Identify which cell holds the provided text, then report its [x, y] central coordinate. 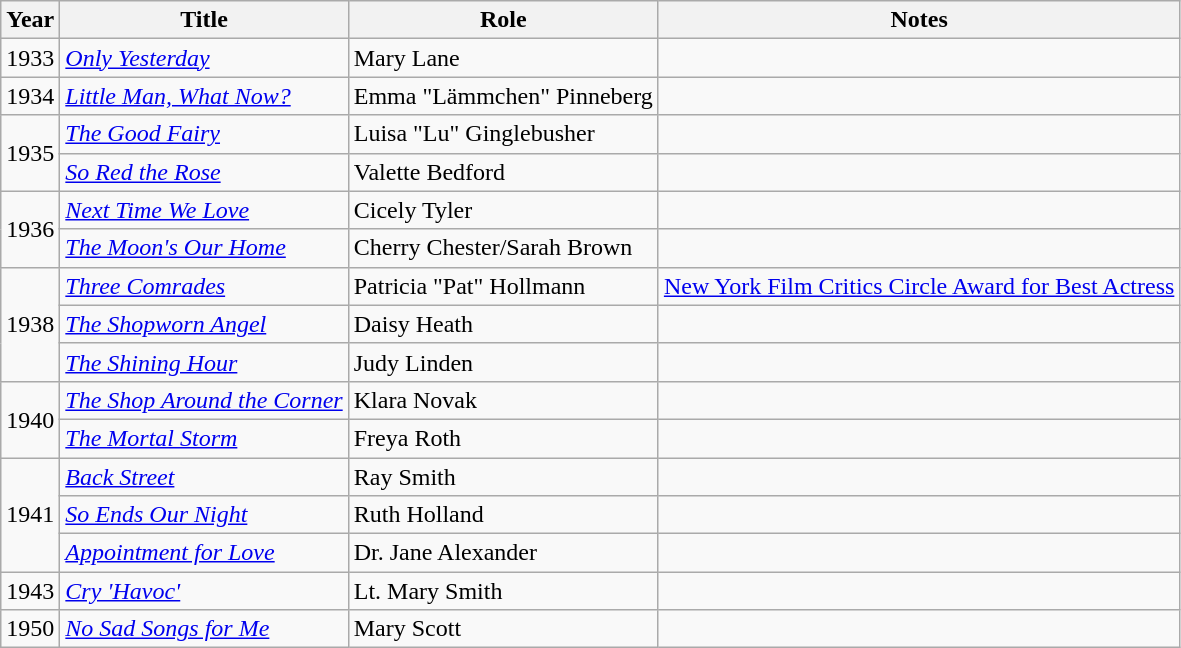
The Shopworn Angel [204, 324]
The Moon's Our Home [204, 248]
Valette Bedford [503, 172]
Three Comrades [204, 286]
Klara Novak [503, 400]
Cicely Tyler [503, 210]
1950 [30, 629]
1943 [30, 591]
Title [204, 20]
Notes [918, 20]
Only Yesterday [204, 58]
1934 [30, 96]
So Ends Our Night [204, 515]
Next Time We Love [204, 210]
The Shining Hour [204, 362]
1940 [30, 419]
Freya Roth [503, 438]
Luisa "Lu" Ginglebusher [503, 134]
Patricia "Pat" Hollmann [503, 286]
Little Man, What Now? [204, 96]
1936 [30, 229]
1941 [30, 515]
The Good Fairy [204, 134]
Back Street [204, 477]
No Sad Songs for Me [204, 629]
Emma "Lämmchen" Pinneberg [503, 96]
So Red the Rose [204, 172]
Dr. Jane Alexander [503, 553]
Ruth Holland [503, 515]
Role [503, 20]
Cry 'Havoc' [204, 591]
Mary Scott [503, 629]
The Shop Around the Corner [204, 400]
The Mortal Storm [204, 438]
1933 [30, 58]
Judy Linden [503, 362]
New York Film Critics Circle Award for Best Actress [918, 286]
Appointment for Love [204, 553]
Mary Lane [503, 58]
Lt. Mary Smith [503, 591]
Cherry Chester/Sarah Brown [503, 248]
1935 [30, 153]
Daisy Heath [503, 324]
Year [30, 20]
Ray Smith [503, 477]
1938 [30, 324]
